Capture the cell that displays the provided text and extract its (X, Y) central coordinate. 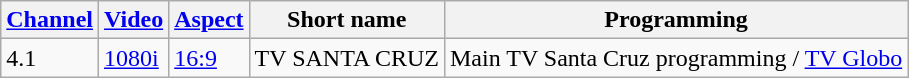
Aspect (209, 20)
Programming (676, 20)
Short name (346, 20)
Video (134, 20)
TV SANTA CRUZ (346, 58)
Main TV Santa Cruz programming / TV Globo (676, 58)
Channel (50, 20)
1080i (134, 58)
16:9 (209, 58)
4.1 (50, 58)
